Extract the [x, y] coordinate from the center of the cell holding the provided text.  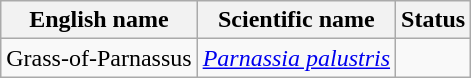
English name [99, 20]
Status [434, 20]
Parnassia palustris [296, 58]
Scientific name [296, 20]
Grass-of-Parnassus [99, 58]
